Scan for the cell matching the given text and deliver its [x, y] coordinate at center. 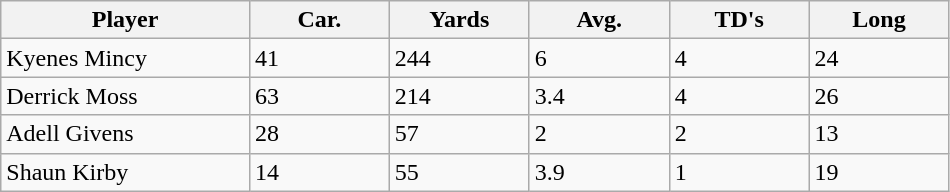
55 [459, 172]
Yards [459, 20]
Long [879, 20]
14 [319, 172]
Car. [319, 20]
3.4 [599, 96]
Adell Givens [126, 134]
26 [879, 96]
57 [459, 134]
Avg. [599, 20]
19 [879, 172]
13 [879, 134]
244 [459, 58]
TD's [739, 20]
28 [319, 134]
63 [319, 96]
41 [319, 58]
Kyenes Mincy [126, 58]
24 [879, 58]
Shaun Kirby [126, 172]
Derrick Moss [126, 96]
214 [459, 96]
3.9 [599, 172]
6 [599, 58]
1 [739, 172]
Player [126, 20]
